Pinpoint the cell where the given text exists, returning its (x, y) midpoint coordinate. 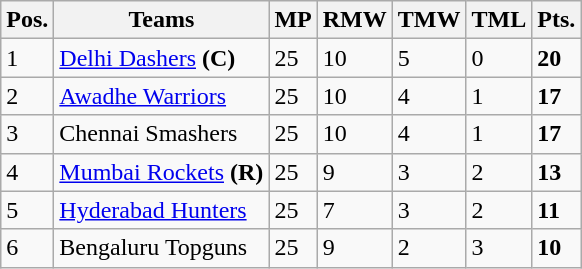
Pts. (556, 20)
Delhi Dashers (C) (162, 58)
Awadhe Warriors (162, 96)
0 (499, 58)
MP (293, 20)
Bengaluru Topguns (162, 248)
Pos. (28, 20)
13 (556, 172)
6 (28, 248)
RMW (354, 20)
TML (499, 20)
Mumbai Rockets (R) (162, 172)
11 (556, 210)
Hyderabad Hunters (162, 210)
Chennai Smashers (162, 134)
TMW (429, 20)
7 (354, 210)
Teams (162, 20)
20 (556, 58)
